Determine the [x, y] coordinate at the center of the cell enclosing the given text.  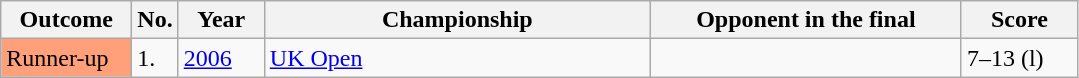
Opponent in the final [806, 20]
Outcome [66, 20]
2006 [221, 58]
1. [155, 58]
Year [221, 20]
UK Open [457, 58]
Score [1019, 20]
No. [155, 20]
Runner-up [66, 58]
7–13 (l) [1019, 58]
Championship [457, 20]
